Output the (X, Y) coordinate of the center of the cell containing the given text.  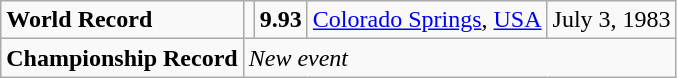
Colorado Springs, USA (427, 20)
Championship Record (122, 58)
New event (460, 58)
July 3, 1983 (612, 20)
9.93 (280, 20)
World Record (122, 20)
